Identify which cell holds the provided text, then report its (x, y) central coordinate. 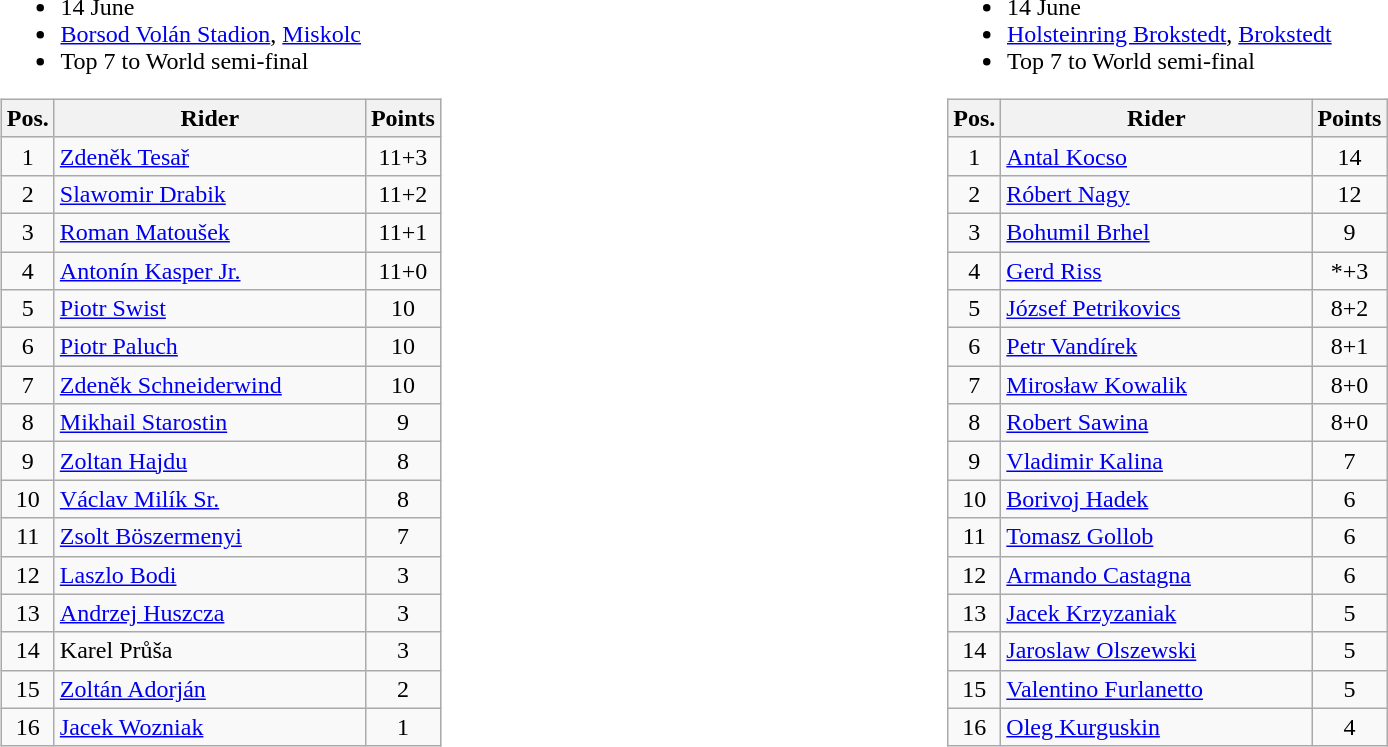
Antonín Kasper Jr. (210, 271)
8+1 (1350, 347)
Karel Průša (210, 651)
Mirosław Kowalik (1156, 385)
Zdeněk Tesař (210, 156)
Róbert Nagy (1156, 194)
Jaroslaw Olszewski (1156, 651)
Roman Matoušek (210, 232)
11+1 (402, 232)
Zdeněk Schneiderwind (210, 385)
Borivoj Hadek (1156, 499)
Václav Milík Sr. (210, 499)
11+3 (402, 156)
Robert Sawina (1156, 423)
Vladimir Kalina (1156, 461)
Antal Kocso (1156, 156)
Piotr Paluch (210, 347)
Zsolt Böszermenyi (210, 537)
*+3 (1350, 271)
8+2 (1350, 309)
Valentino Furlanetto (1156, 689)
Piotr Swist (210, 309)
11+0 (402, 271)
Gerd Riss (1156, 271)
Slawomir Drabik (210, 194)
Jacek Wozniak (210, 727)
11+2 (402, 194)
Mikhail Starostin (210, 423)
Armando Castagna (1156, 575)
Petr Vandírek (1156, 347)
Bohumil Brhel (1156, 232)
Andrzej Huszcza (210, 613)
Oleg Kurguskin (1156, 727)
Jacek Krzyzaniak (1156, 613)
Laszlo Bodi (210, 575)
Tomasz Gollob (1156, 537)
József Petrikovics (1156, 309)
Zoltan Hajdu (210, 461)
Zoltán Adorján (210, 689)
